From the cell containing the given text, extract its center point as [X, Y] coordinate. 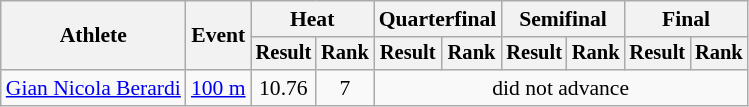
Semifinal [562, 19]
7 [345, 88]
Gian Nicola Berardi [94, 88]
Athlete [94, 36]
Heat [312, 19]
Event [218, 36]
100 m [218, 88]
10.76 [284, 88]
Quarterfinal [438, 19]
did not advance [561, 88]
Final [686, 19]
